For the text-containing cell, return its midpoint in [x, y] coordinate format. 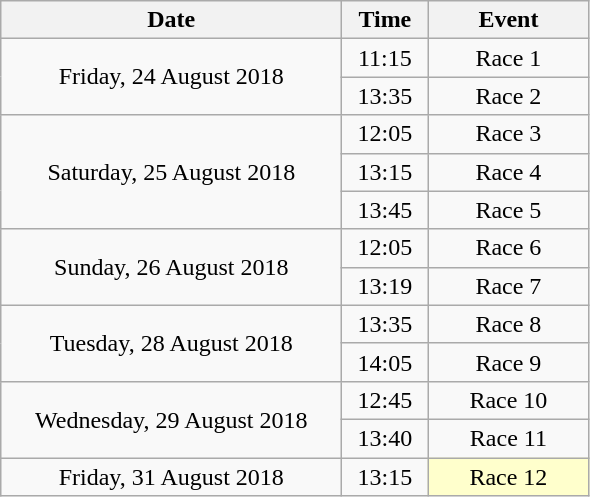
13:45 [385, 210]
Saturday, 25 August 2018 [172, 172]
Date [172, 20]
Sunday, 26 August 2018 [172, 267]
Tuesday, 28 August 2018 [172, 343]
Race 10 [508, 400]
Race 8 [508, 324]
Race 3 [508, 134]
Race 9 [508, 362]
Race 4 [508, 172]
Friday, 24 August 2018 [172, 77]
Wednesday, 29 August 2018 [172, 419]
Friday, 31 August 2018 [172, 477]
14:05 [385, 362]
Race 11 [508, 438]
13:40 [385, 438]
13:19 [385, 286]
Event [508, 20]
Race 2 [508, 96]
11:15 [385, 58]
Time [385, 20]
12:45 [385, 400]
Race 1 [508, 58]
Race 5 [508, 210]
Race 7 [508, 286]
Race 12 [508, 477]
Race 6 [508, 248]
